Find where the given text appears and provide that cell's center as [x, y] coordinate. 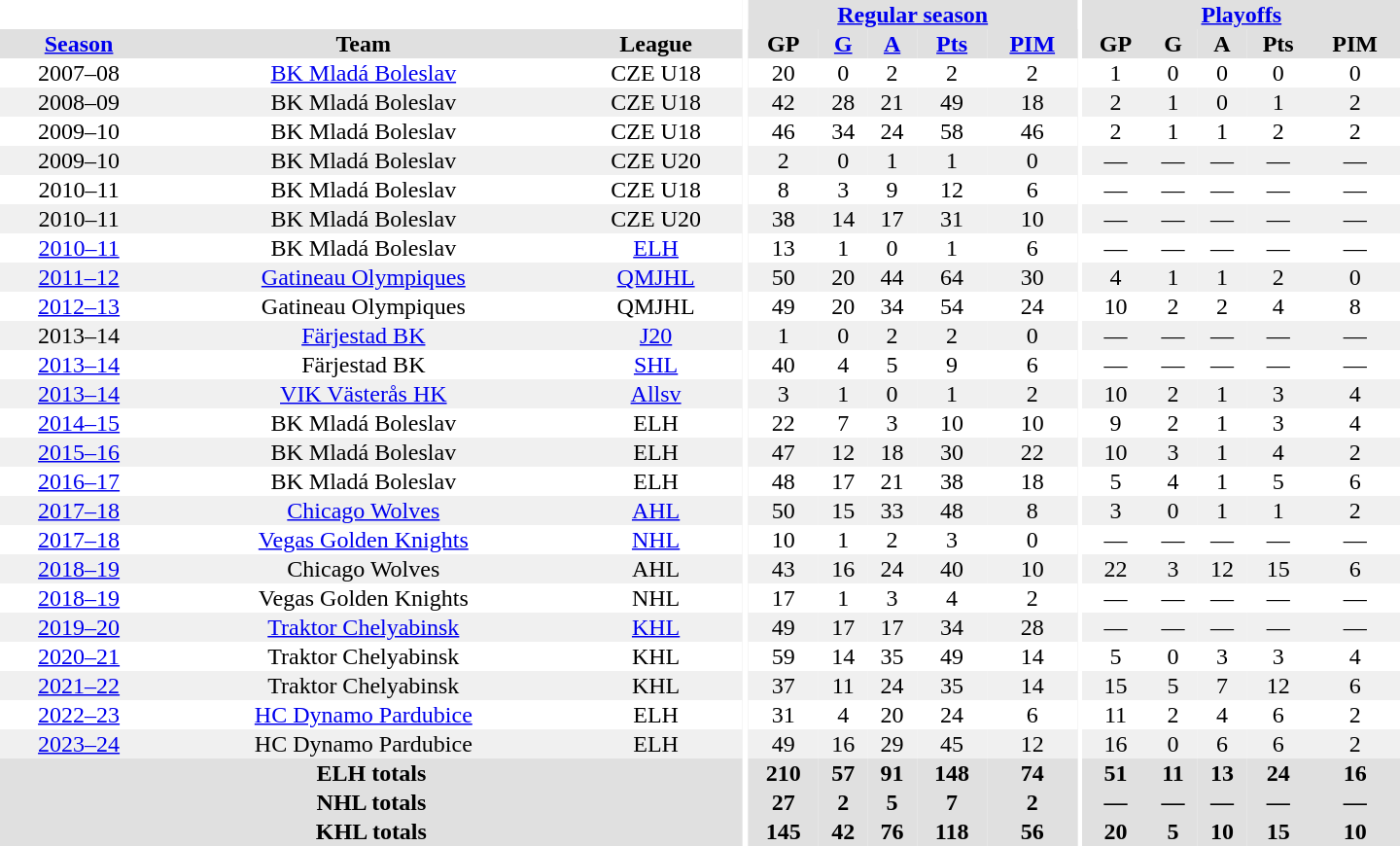
VIK Västerås HK [364, 394]
2016–17 [79, 481]
KHL totals [371, 831]
91 [892, 773]
58 [953, 131]
J20 [655, 335]
2020–21 [79, 656]
56 [1032, 831]
33 [892, 511]
29 [892, 744]
37 [784, 686]
Regular season [912, 15]
44 [892, 277]
2014–15 [79, 423]
2012–13 [79, 306]
145 [784, 831]
47 [784, 452]
League [655, 44]
Allsv [655, 394]
210 [784, 773]
45 [953, 744]
148 [953, 773]
2019–20 [79, 627]
51 [1116, 773]
2022–23 [79, 715]
76 [892, 831]
2007–08 [79, 73]
2011–12 [79, 277]
118 [953, 831]
ELH totals [371, 773]
2021–22 [79, 686]
Season [79, 44]
2015–16 [79, 452]
2008–09 [79, 102]
59 [784, 656]
27 [784, 802]
2023–24 [79, 744]
Team [364, 44]
74 [1032, 773]
NHL totals [371, 802]
57 [843, 773]
Playoffs [1242, 15]
SHL [655, 365]
54 [953, 306]
64 [953, 277]
43 [784, 569]
